Provide the [X, Y] coordinate of the cell's center where the given text is located.  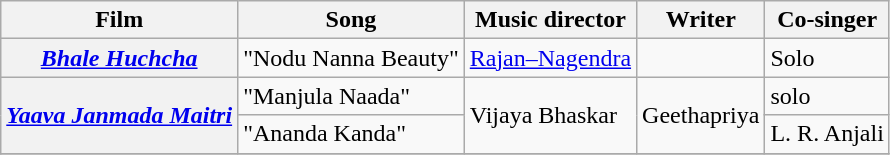
"Nodu Nanna Beauty" [352, 58]
Writer [701, 20]
Rajan–Nagendra [550, 58]
Film [120, 20]
Song [352, 20]
Geethapriya [701, 115]
solo [827, 96]
Bhale Huchcha [120, 58]
"Manjula Naada" [352, 96]
Yaava Janmada Maitri [120, 115]
Music director [550, 20]
Solo [827, 58]
Vijaya Bhaskar [550, 115]
L. R. Anjali [827, 134]
"Ananda Kanda" [352, 134]
Co-singer [827, 20]
